Provide the (X, Y) coordinate of the cell's center where the given text is located.  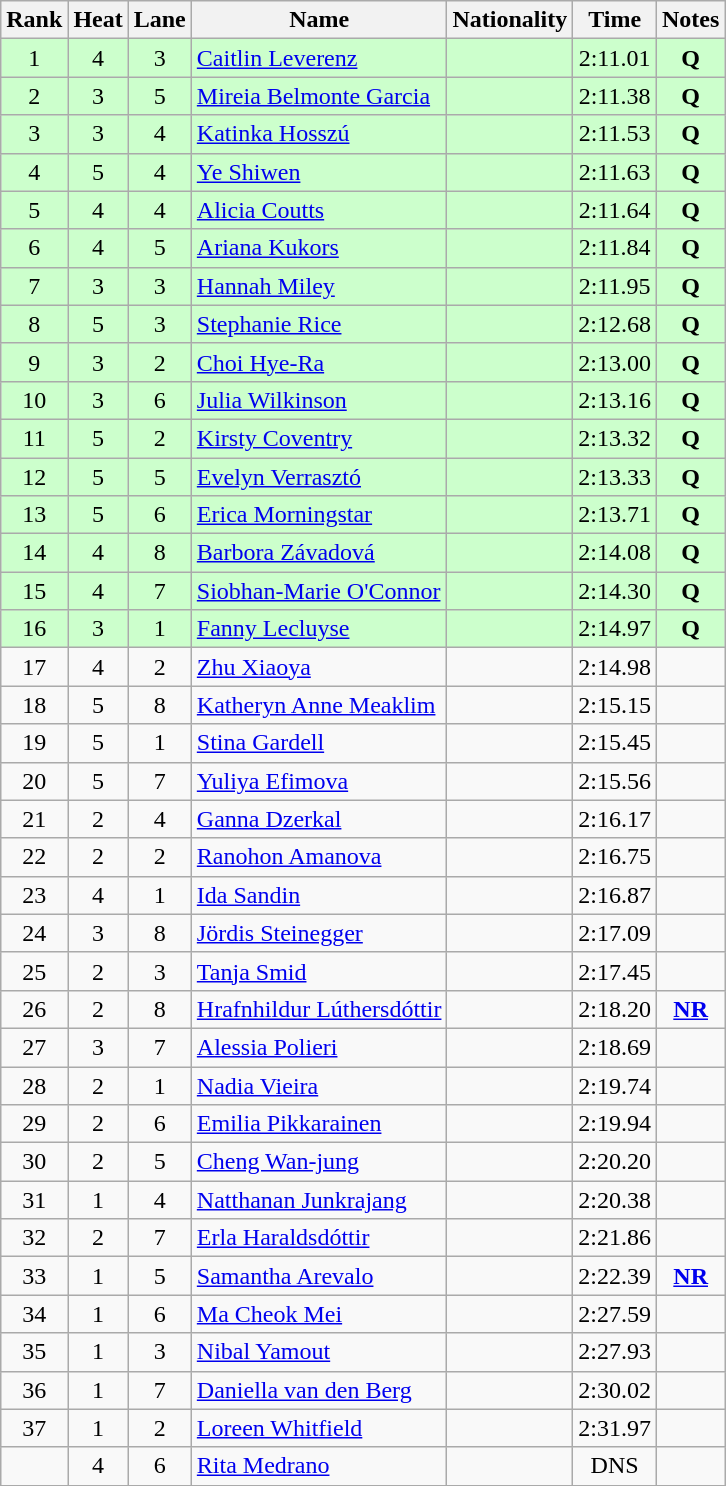
30 (34, 1162)
22 (34, 857)
Ma Cheok Mei (319, 1314)
Lane (160, 20)
26 (34, 1009)
35 (34, 1352)
2:17.09 (615, 933)
Evelyn Verrasztó (319, 477)
2:11.84 (615, 248)
Nibal Yamout (319, 1352)
Fanny Lecluyse (319, 629)
2:14.97 (615, 629)
Cheng Wan-jung (319, 1162)
2:18.69 (615, 1047)
2:13.33 (615, 477)
9 (34, 362)
28 (34, 1085)
Hrafnhildur Lúthersdóttir (319, 1009)
2:12.68 (615, 324)
Julia Wilkinson (319, 400)
Alessia Polieri (319, 1047)
2:31.97 (615, 1428)
Siobhan-Marie O'Connor (319, 591)
33 (34, 1276)
2:13.71 (615, 515)
Ye Shiwen (319, 172)
2:14.30 (615, 591)
15 (34, 591)
34 (34, 1314)
Caitlin Leverenz (319, 58)
Nadia Vieira (319, 1085)
2:14.08 (615, 553)
17 (34, 667)
Name (319, 20)
Loreen Whitfield (319, 1428)
2:11.95 (615, 286)
29 (34, 1124)
10 (34, 400)
Emilia Pikkarainen (319, 1124)
2:20.20 (615, 1162)
Samantha Arevalo (319, 1276)
2:15.15 (615, 705)
21 (34, 819)
36 (34, 1390)
2:19.74 (615, 1085)
Stina Gardell (319, 743)
Daniella van den Berg (319, 1390)
2:27.59 (615, 1314)
19 (34, 743)
Katinka Hosszú (319, 134)
2:22.39 (615, 1276)
Stephanie Rice (319, 324)
2:19.94 (615, 1124)
Erica Morningstar (319, 515)
2:27.93 (615, 1352)
2:16.75 (615, 857)
37 (34, 1428)
Hannah Miley (319, 286)
Barbora Závadová (319, 553)
31 (34, 1200)
2:11.63 (615, 172)
2:21.86 (615, 1238)
Yuliya Efimova (319, 781)
2:11.38 (615, 96)
27 (34, 1047)
Natthanan Junkrajang (319, 1200)
23 (34, 895)
2:16.87 (615, 895)
20 (34, 781)
Alicia Coutts (319, 210)
11 (34, 438)
Tanja Smid (319, 971)
2:15.45 (615, 743)
2:18.20 (615, 1009)
2:11.01 (615, 58)
Time (615, 20)
Nationality (510, 20)
16 (34, 629)
13 (34, 515)
Notes (690, 20)
2:13.16 (615, 400)
DNS (615, 1466)
2:16.17 (615, 819)
2:15.56 (615, 781)
2:13.32 (615, 438)
Mireia Belmonte Garcia (319, 96)
2:30.02 (615, 1390)
Choi Hye-Ra (319, 362)
2:11.64 (615, 210)
2:17.45 (615, 971)
Kirsty Coventry (319, 438)
24 (34, 933)
12 (34, 477)
2:14.98 (615, 667)
18 (34, 705)
Ganna Dzerkal (319, 819)
Rita Medrano (319, 1466)
14 (34, 553)
2:13.00 (615, 362)
Erla Haraldsdóttir (319, 1238)
Ranohon Amanova (319, 857)
Katheryn Anne Meaklim (319, 705)
Ida Sandin (319, 895)
Ariana Kukors (319, 248)
2:11.53 (615, 134)
Zhu Xiaoya (319, 667)
2:20.38 (615, 1200)
Rank (34, 20)
Heat (98, 20)
32 (34, 1238)
25 (34, 971)
Jördis Steinegger (319, 933)
